From the cell containing the given text, extract its center point as [x, y] coordinate. 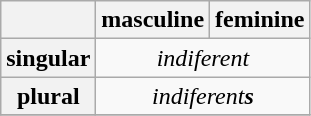
singular [48, 58]
plural [48, 96]
indiferents [203, 96]
indiferent [203, 58]
feminine [260, 20]
masculine [153, 20]
